Search for the cell housing the specified text and yield its (X, Y) center coordinate. 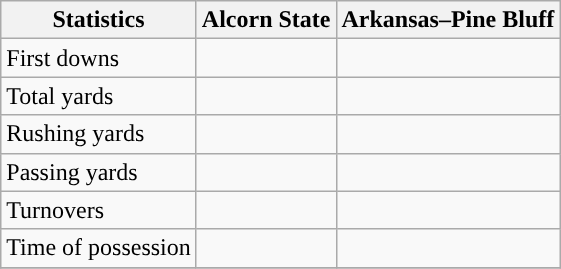
First downs (99, 58)
Alcorn State (266, 20)
Arkansas–Pine Bluff (448, 20)
Rushing yards (99, 134)
Time of possession (99, 248)
Turnovers (99, 210)
Passing yards (99, 172)
Statistics (99, 20)
Total yards (99, 96)
